From the cell containing the given text, extract its center point as (x, y) coordinate. 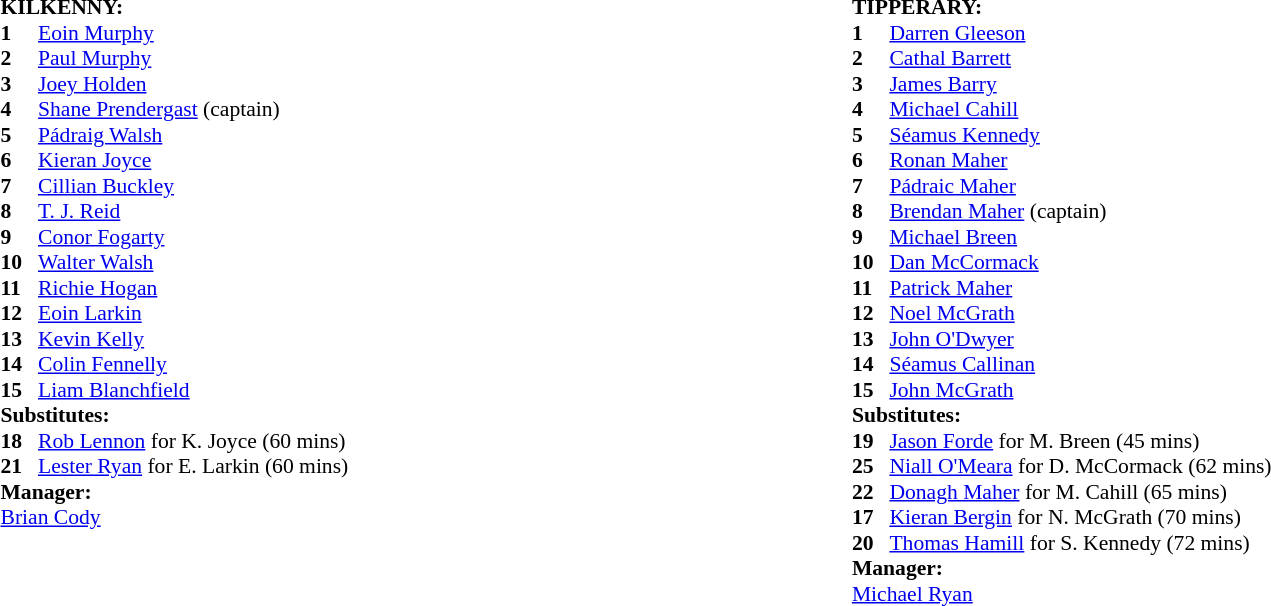
T. J. Reid (193, 211)
Cillian Buckley (193, 186)
18 (19, 441)
Eoin Larkin (193, 313)
Colin Fennelly (193, 365)
Ronan Maher (1080, 161)
Donagh Maher for M. Cahill (65 mins) (1080, 492)
Brian Cody (174, 517)
Thomas Hamill for S. Kennedy (72 mins) (1080, 543)
Darren Gleeson (1080, 33)
Séamus Kennedy (1080, 135)
Liam Blanchfield (193, 390)
Richie Hogan (193, 288)
25 (871, 467)
Michael Cahill (1080, 109)
Kieran Joyce (193, 161)
Substitutes: (174, 415)
Jason Forde for M. Breen (45 mins) (1080, 441)
22 (871, 492)
Paul Murphy (193, 59)
Brendan Maher (captain) (1080, 211)
Patrick Maher (1080, 288)
John O'Dwyer (1080, 339)
Rob Lennon for K. Joyce (60 mins) (193, 441)
Noel McGrath (1080, 313)
19 (871, 441)
17 (871, 517)
Manager: (174, 492)
Walter Walsh (193, 263)
Niall O'Meara for D. McCormack (62 mins) (1080, 467)
James Barry (1080, 84)
Kieran Bergin for N. McGrath (70 mins) (1080, 517)
Séamus Callinan (1080, 365)
Conor Fogarty (193, 237)
Lester Ryan for E. Larkin (60 mins) (193, 467)
Cathal Barrett (1080, 59)
Eoin Murphy (193, 33)
20 (871, 543)
John McGrath (1080, 390)
Kevin Kelly (193, 339)
Pádraig Walsh (193, 135)
Michael Breen (1080, 237)
21 (19, 467)
Dan McCormack (1080, 263)
Shane Prendergast (captain) (193, 109)
Joey Holden (193, 84)
Pádraic Maher (1080, 186)
